Pinpoint the cell where the given text exists, returning its [x, y] midpoint coordinate. 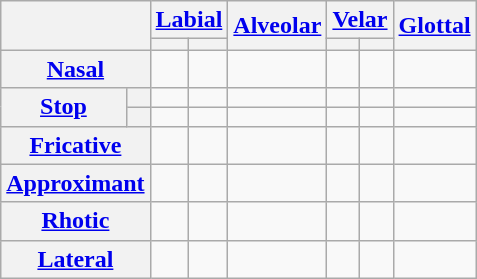
Approximant [76, 183]
Stop [64, 107]
Labial [189, 20]
Velar [360, 20]
Fricative [76, 145]
Alveolar [278, 26]
Lateral [76, 259]
Rhotic [76, 221]
Glottal [434, 26]
Nasal [76, 69]
